From the cell containing the given text, extract its center point as (x, y) coordinate. 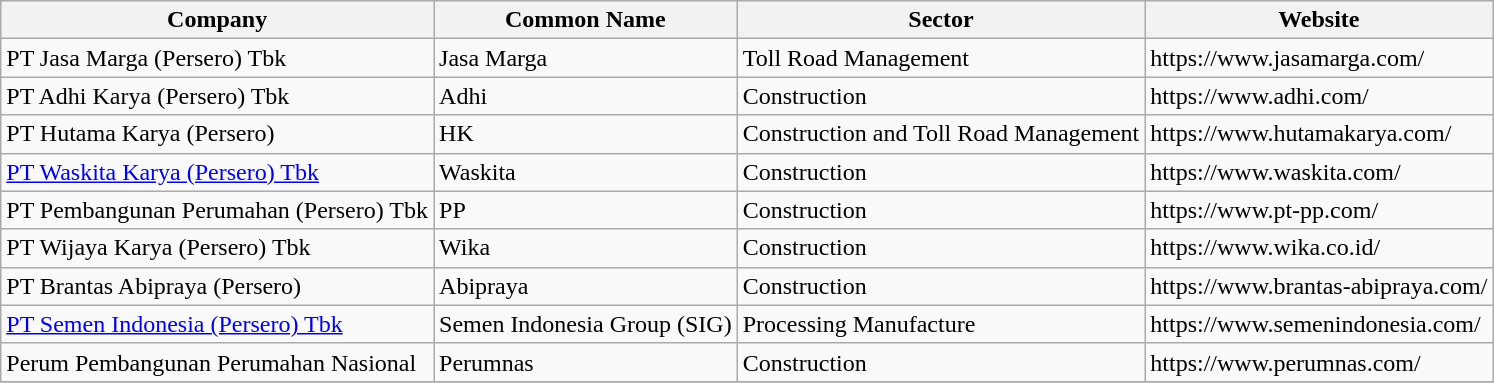
Adhi (586, 96)
https://www.wika.co.id/ (1319, 248)
PT Wijaya Karya (Persero) Tbk (218, 248)
Semen Indonesia Group (SIG) (586, 324)
https://www.semenindonesia.com/ (1319, 324)
PT Waskita Karya (Persero) Tbk (218, 172)
https://www.waskita.com/ (1319, 172)
Wika (586, 248)
https://www.jasamarga.com/ (1319, 58)
Website (1319, 20)
Construction and Toll Road Management (941, 134)
Company (218, 20)
Toll Road Management (941, 58)
Common Name (586, 20)
https://www.hutamakarya.com/ (1319, 134)
Sector (941, 20)
Perumnas (586, 362)
PT Brantas Abipraya (Persero) (218, 286)
https://www.brantas-abipraya.com/ (1319, 286)
https://www.pt-pp.com/ (1319, 210)
Perum Pembangunan Perumahan Nasional (218, 362)
HK (586, 134)
Processing Manufacture (941, 324)
PT Adhi Karya (Persero) Tbk (218, 96)
https://www.perumnas.com/ (1319, 362)
Abipraya (586, 286)
https://www.adhi.com/ (1319, 96)
PT Jasa Marga (Persero) Tbk (218, 58)
PT Hutama Karya (Persero) (218, 134)
Waskita (586, 172)
PP (586, 210)
PT Pembangunan Perumahan (Persero) Tbk (218, 210)
Jasa Marga (586, 58)
PT Semen Indonesia (Persero) Tbk (218, 324)
